Scan for the cell matching the given text and deliver its (x, y) coordinate at center. 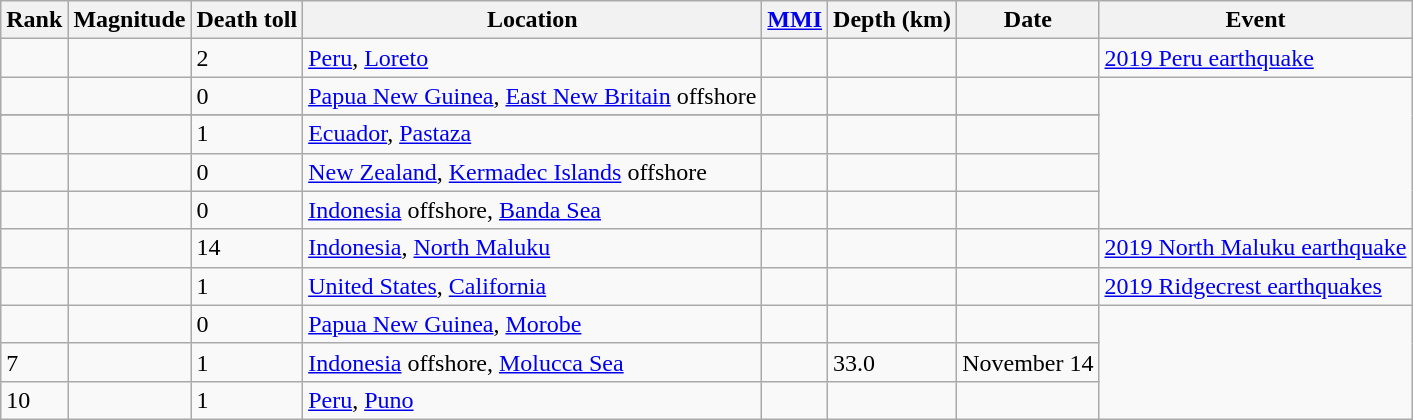
7 (34, 362)
Location (532, 20)
2019 Peru earthquake (1256, 58)
Indonesia offshore, Banda Sea (532, 210)
2019 Ridgecrest earthquakes (1256, 286)
Event (1256, 20)
Magnitude (130, 20)
New Zealand, Kermadec Islands offshore (532, 172)
33.0 (892, 362)
MMI (795, 20)
Death toll (247, 20)
Indonesia, North Maluku (532, 248)
Ecuador, Pastaza (532, 134)
14 (247, 248)
Peru, Loreto (532, 58)
Date (1028, 20)
Papua New Guinea, Morobe (532, 324)
10 (34, 400)
2019 North Maluku earthquake (1256, 248)
Depth (km) (892, 20)
Peru, Puno (532, 400)
Rank (34, 20)
Indonesia offshore, Molucca Sea (532, 362)
United States, California (532, 286)
November 14 (1028, 362)
2 (247, 58)
Papua New Guinea, East New Britain offshore (532, 96)
